Output the (X, Y) coordinate of the center of the cell containing the given text.  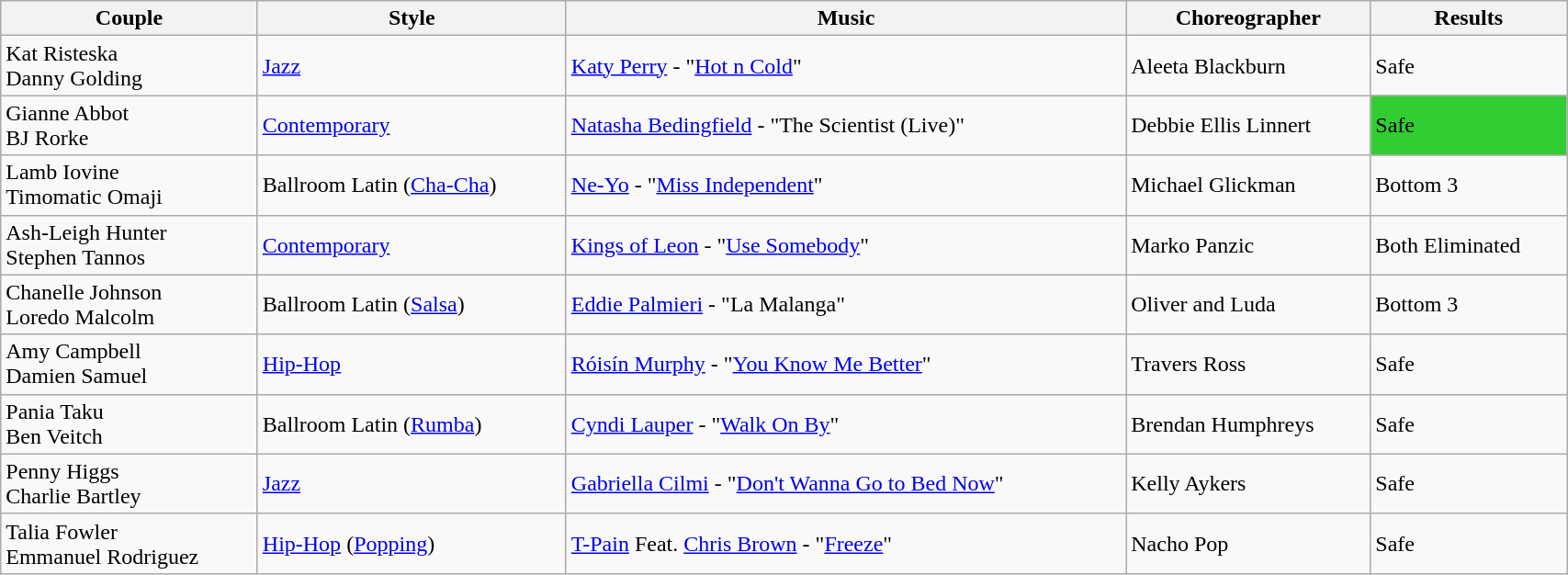
Penny Higgs Charlie Bartley (130, 483)
Lamb Iovine Timomatic Omaji (130, 186)
Music (845, 18)
Ballroom Latin (Rumba) (412, 424)
Talia Fowler Emmanuel Rodriguez (130, 544)
Travers Ross (1248, 364)
Katy Perry - "Hot n Cold" (845, 66)
Hip-Hop (412, 364)
Amy Campbell Damien Samuel (130, 364)
Couple (130, 18)
Aleeta Blackburn (1248, 66)
Gabriella Cilmi - "Don't Wanna Go to Bed Now" (845, 483)
Kat Risteska Danny Golding (130, 66)
Chanelle Johnson Loredo Malcolm (130, 305)
Debbie Ellis Linnert (1248, 125)
Róisín Murphy - "You Know Me Better" (845, 364)
Natasha Bedingfield - "The Scientist (Live)" (845, 125)
Brendan Humphreys (1248, 424)
T-Pain Feat. Chris Brown - "Freeze" (845, 544)
Style (412, 18)
Kings of Leon - "Use Somebody" (845, 244)
Cyndi Lauper - "Walk On By" (845, 424)
Hip-Hop (Popping) (412, 544)
Nacho Pop (1248, 544)
Ballroom Latin (Cha-Cha) (412, 186)
Gianne Abbot BJ Rorke (130, 125)
Michael Glickman (1248, 186)
Ballroom Latin (Salsa) (412, 305)
Pania Taku Ben Veitch (130, 424)
Ne-Yo - "Miss Independent" (845, 186)
Oliver and Luda (1248, 305)
Marko Panzic (1248, 244)
Ash-Leigh Hunter Stephen Tannos (130, 244)
Results (1469, 18)
Eddie Palmieri - "La Malanga" (845, 305)
Kelly Aykers (1248, 483)
Choreographer (1248, 18)
Both Eliminated (1469, 244)
